Determine the [x, y] coordinate at the center of the cell enclosing the given text.  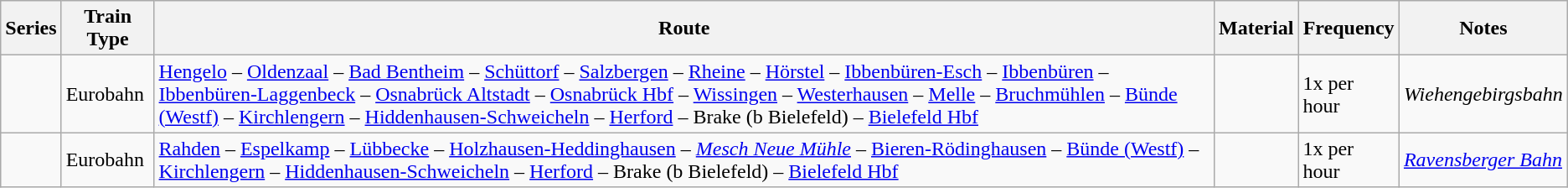
Series [31, 29]
Material [1256, 29]
Wiehengebirgsbahn [1483, 94]
Ravensberger Bahn [1483, 159]
Frequency [1349, 29]
Route [683, 29]
Notes [1483, 29]
Train Type [107, 29]
